Provide the (X, Y) coordinate of the cell's center where the given text is located.  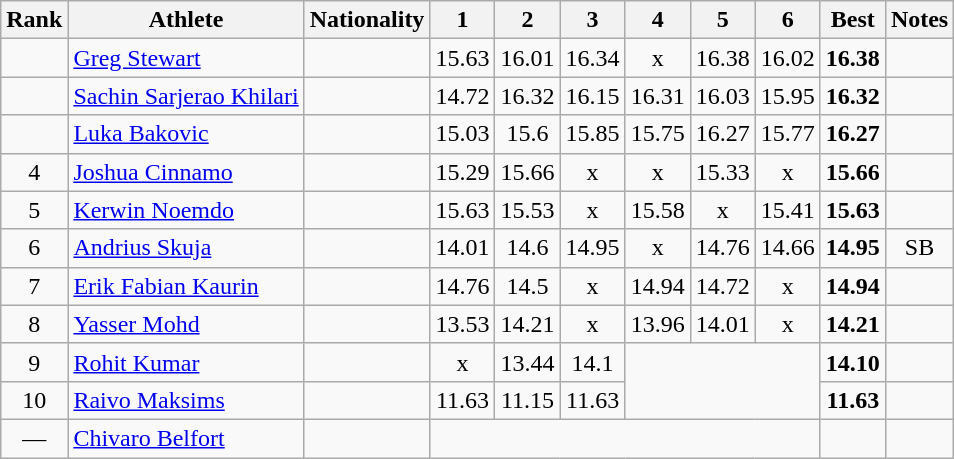
13.96 (658, 324)
13.44 (528, 362)
Erik Fabian Kaurin (186, 286)
Luka Bakovic (186, 134)
7 (34, 286)
8 (34, 324)
10 (34, 400)
Kerwin Noemdo (186, 210)
16.34 (592, 58)
16.01 (528, 58)
16.02 (788, 58)
15.29 (462, 172)
14.5 (528, 286)
Best (852, 20)
15.53 (528, 210)
15.95 (788, 96)
16.31 (658, 96)
Notes (919, 20)
11.15 (528, 400)
Chivaro Belfort (186, 438)
16.15 (592, 96)
15.33 (722, 172)
Nationality (367, 20)
Sachin Sarjerao Khilari (186, 96)
16.03 (722, 96)
2 (528, 20)
SB (919, 248)
Yasser Mohd (186, 324)
14.66 (788, 248)
15.41 (788, 210)
15.85 (592, 134)
15.58 (658, 210)
Rank (34, 20)
14.6 (528, 248)
15.77 (788, 134)
14.1 (592, 362)
Joshua Cinnamo (186, 172)
15.6 (528, 134)
3 (592, 20)
14.10 (852, 362)
15.75 (658, 134)
9 (34, 362)
Athlete (186, 20)
13.53 (462, 324)
— (34, 438)
Greg Stewart (186, 58)
1 (462, 20)
15.03 (462, 134)
Raivo Maksims (186, 400)
Andrius Skuja (186, 248)
Rohit Kumar (186, 362)
